Provide the (x, y) coordinate of the cell's center where the given text is located.  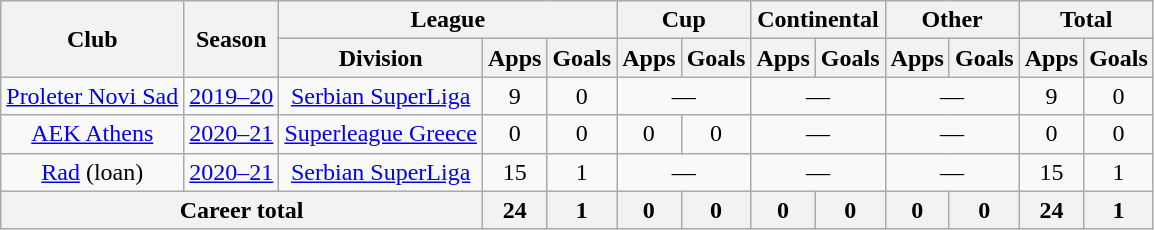
Proleter Novi Sad (92, 96)
AEK Athens (92, 134)
Continental (818, 20)
Total (1086, 20)
2019–20 (232, 96)
Club (92, 39)
Superleague Greece (381, 134)
Cup (684, 20)
Season (232, 39)
Rad (loan) (92, 172)
Division (381, 58)
Career total (242, 210)
League (448, 20)
Other (952, 20)
